Extract the [x, y] coordinate from the center of the cell holding the provided text.  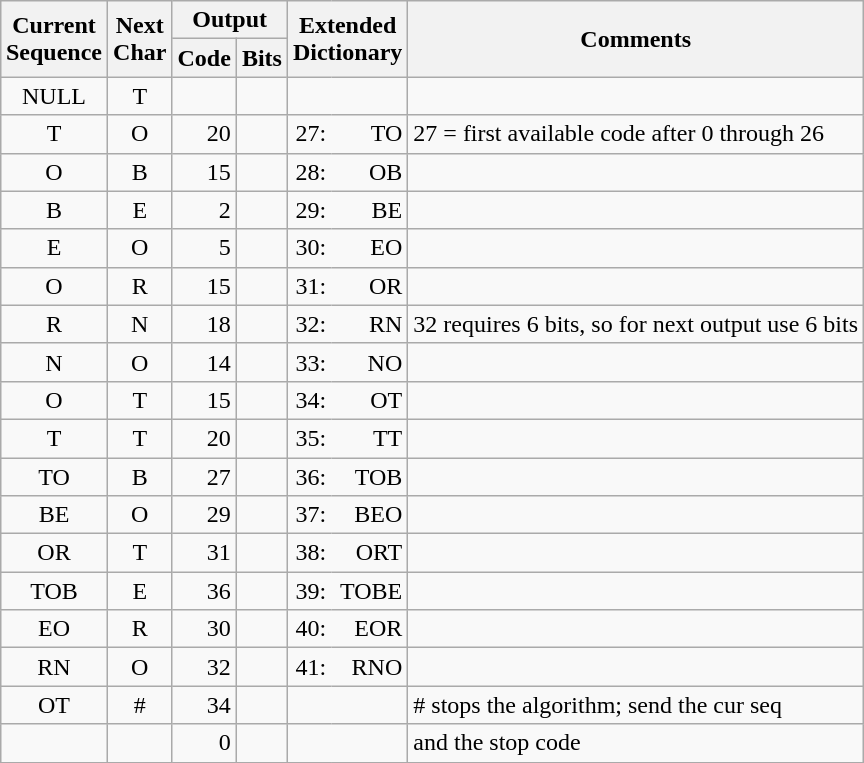
34 [204, 705]
# stops the algorithm; send the cur seq [636, 705]
Comments [636, 39]
2 [204, 210]
41: [308, 667]
Next Char [140, 39]
27: [308, 134]
40: [308, 629]
32 [204, 667]
TT [370, 438]
NULL [54, 96]
38: [308, 553]
Code [204, 58]
Current Sequence [54, 39]
37: [308, 515]
Bits [262, 58]
27 = first available code after 0 through 26 [636, 134]
0 [204, 743]
# [140, 705]
Extended Dictionary [347, 39]
ORT [370, 553]
18 [204, 324]
RNO [370, 667]
36: [308, 477]
TOBE [370, 591]
32 requires 6 bits, so for next output use 6 bits [636, 324]
27 [204, 477]
30: [308, 248]
BEO [370, 515]
28: [308, 172]
29 [204, 515]
30 [204, 629]
OB [370, 172]
29: [308, 210]
31: [308, 286]
35: [308, 438]
32: [308, 324]
Output [230, 20]
14 [204, 362]
EOR [370, 629]
31 [204, 553]
39: [308, 591]
NO [370, 362]
33: [308, 362]
5 [204, 248]
34: [308, 400]
and the stop code [636, 743]
36 [204, 591]
